Identify which cell holds the provided text, then report its [X, Y] central coordinate. 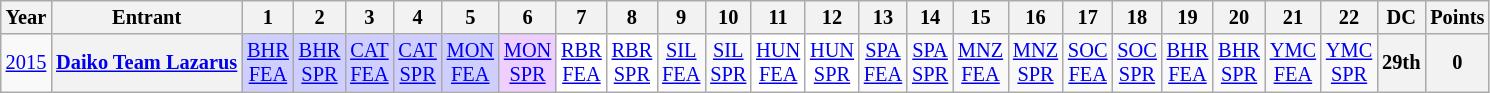
SOCFEA [1088, 63]
RBRFEA [581, 63]
18 [1136, 17]
Entrant [146, 17]
11 [778, 17]
2015 [26, 63]
21 [1293, 17]
9 [681, 17]
HUNSPR [832, 63]
14 [930, 17]
3 [369, 17]
YMCSPR [1349, 63]
22 [1349, 17]
SILFEA [681, 63]
Daiko Team Lazarus [146, 63]
6 [528, 17]
10 [728, 17]
CATSPR [417, 63]
12 [832, 17]
RBRSPR [632, 63]
Points [1457, 17]
0 [1457, 63]
SILSPR [728, 63]
5 [470, 17]
19 [1188, 17]
29th [1401, 63]
17 [1088, 17]
4 [417, 17]
13 [883, 17]
SPAFEA [883, 63]
SPASPR [930, 63]
HUNFEA [778, 63]
15 [980, 17]
20 [1239, 17]
MNZFEA [980, 63]
8 [632, 17]
SOCSPR [1136, 63]
MONSPR [528, 63]
2 [320, 17]
16 [1036, 17]
MNZSPR [1036, 63]
1 [268, 17]
MONFEA [470, 63]
CATFEA [369, 63]
DC [1401, 17]
7 [581, 17]
YMCFEA [1293, 63]
Year [26, 17]
